Return (x, y) of the center of cell containing provided text 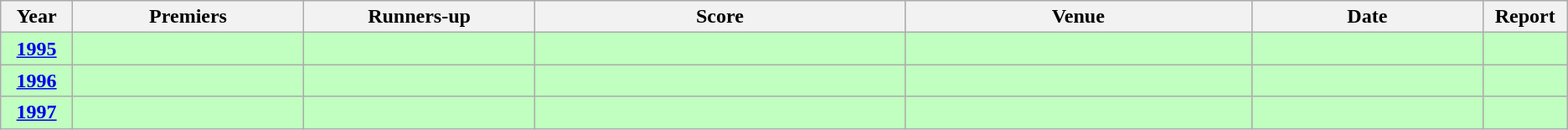
Report (1524, 17)
1995 (37, 49)
Year (37, 17)
1996 (37, 81)
Score (720, 17)
Venue (1078, 17)
Premiers (188, 17)
Runners-up (420, 17)
Date (1367, 17)
1997 (37, 112)
